Pinpoint the cell where the given text exists, returning its (x, y) midpoint coordinate. 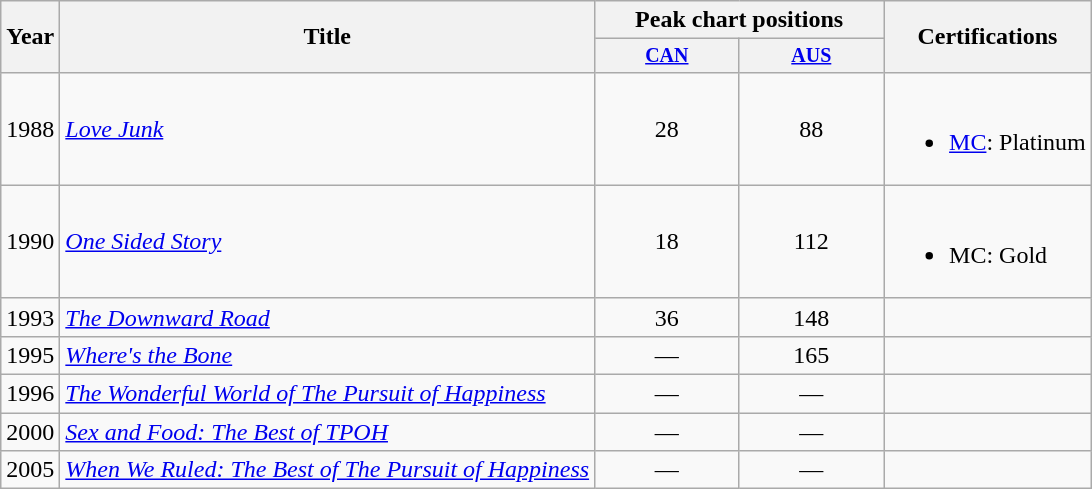
Peak chart positions (740, 20)
88 (811, 128)
18 (667, 242)
MC: Gold (988, 242)
1996 (30, 394)
Sex and Food: The Best of TPOH (328, 432)
1990 (30, 242)
Title (328, 37)
1988 (30, 128)
148 (811, 317)
1993 (30, 317)
Certifications (988, 37)
2000 (30, 432)
The Downward Road (328, 317)
28 (667, 128)
2005 (30, 470)
165 (811, 355)
When We Ruled: The Best of The Pursuit of Happiness (328, 470)
1995 (30, 355)
112 (811, 242)
AUS (811, 56)
Love Junk (328, 128)
MC: Platinum (988, 128)
CAN (667, 56)
36 (667, 317)
The Wonderful World of The Pursuit of Happiness (328, 394)
Year (30, 37)
One Sided Story (328, 242)
Where's the Bone (328, 355)
